Locate the cell with the specified text and output its (x, y) center coordinate. 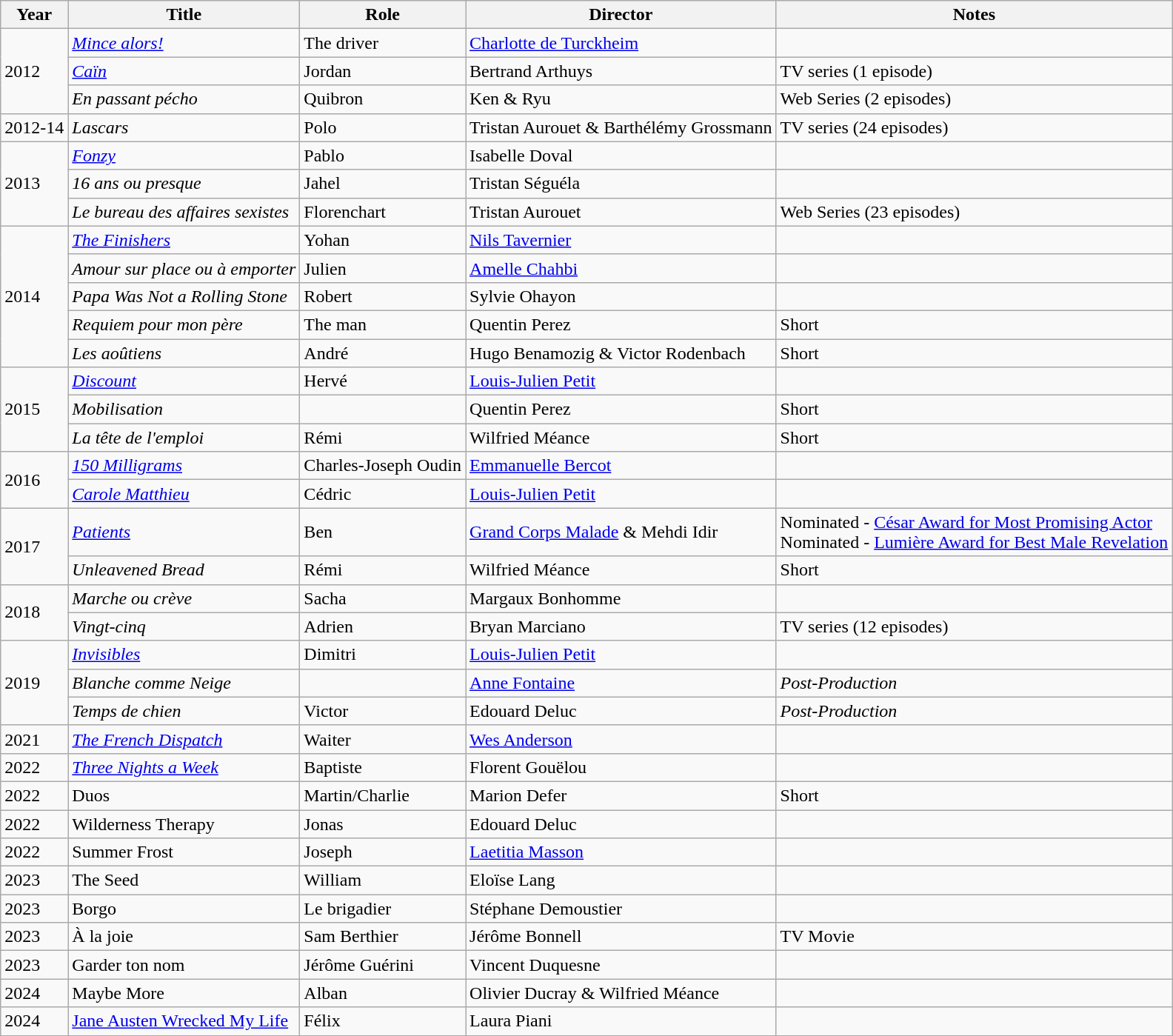
Sylvie Ohayon (621, 296)
Blanche comme Neige (184, 683)
Les aoûtiens (184, 353)
Title (184, 15)
Tristan Séguéla (621, 184)
La tête de l'emploi (184, 438)
Sam Berthier (383, 937)
Lascars (184, 127)
The French Dispatch (184, 739)
Baptiste (383, 767)
Nominated - César Award for Most Promising ActorNominated - Lumière Award for Best Male Revelation (975, 532)
Three Nights a Week (184, 767)
Florenchart (383, 212)
Temps de chien (184, 711)
Adrien (383, 626)
Hugo Benamozig & Victor Rodenbach (621, 353)
Bryan Marciano (621, 626)
Martin/Charlie (383, 795)
2019 (34, 683)
Duos (184, 795)
Ken & Ryu (621, 99)
2014 (34, 296)
Laetitia Masson (621, 852)
Nils Tavernier (621, 240)
Year (34, 15)
Jérôme Guérini (383, 965)
Victor (383, 711)
Wes Anderson (621, 739)
Wilderness Therapy (184, 824)
TV Movie (975, 937)
Florent Gouëlou (621, 767)
Le brigadier (383, 909)
Requiem pour mon père (184, 324)
Maybe More (184, 993)
2016 (34, 480)
Félix (383, 1021)
Caïn (184, 71)
Director (621, 15)
TV series (1 episode) (975, 71)
Jahel (383, 184)
Jordan (383, 71)
Julien (383, 268)
Joseph (383, 852)
Tristan Aurouet (621, 212)
Margaux Bonhomme (621, 598)
Amour sur place ou à emporter (184, 268)
Eloïse Lang (621, 880)
Hervé (383, 381)
Marche ou crève (184, 598)
Polo (383, 127)
Patients (184, 532)
The Finishers (184, 240)
Mobilisation (184, 410)
Yohan (383, 240)
The man (383, 324)
Carole Matthieu (184, 494)
Emmanuelle Bercot (621, 466)
Olivier Ducray & Wilfried Méance (621, 993)
Cédric (383, 494)
Jane Austen Wrecked My Life (184, 1021)
André (383, 353)
Tristan Aurouet & Barthélémy Grossmann (621, 127)
Vincent Duquesne (621, 965)
2015 (34, 410)
Mince alors! (184, 43)
Bertrand Arthuys (621, 71)
Amelle Chahbi (621, 268)
Garder ton nom (184, 965)
Le bureau des affaires sexistes (184, 212)
Charlotte de Turckheim (621, 43)
16 ans ou presque (184, 184)
Laura Piani (621, 1021)
Summer Frost (184, 852)
TV series (24 episodes) (975, 127)
Notes (975, 15)
En passant pécho (184, 99)
Waiter (383, 739)
2012 (34, 71)
150 Milligrams (184, 466)
Web Series (2 episodes) (975, 99)
Invisibles (184, 655)
Web Series (23 episodes) (975, 212)
2012-14 (34, 127)
Fonzy (184, 156)
2013 (34, 184)
Marion Defer (621, 795)
Dimitri (383, 655)
William (383, 880)
Pablo (383, 156)
Jonas (383, 824)
2017 (34, 547)
Ben (383, 532)
2021 (34, 739)
Grand Corps Malade & Mehdi Idir (621, 532)
Robert (383, 296)
Alban (383, 993)
Discount (184, 381)
The Seed (184, 880)
Quibron (383, 99)
Role (383, 15)
The driver (383, 43)
À la joie (184, 937)
2018 (34, 612)
Charles-Joseph Oudin (383, 466)
Vingt-cinq (184, 626)
Stéphane Demoustier (621, 909)
Borgo (184, 909)
Sacha (383, 598)
Papa Was Not a Rolling Stone (184, 296)
Anne Fontaine (621, 683)
Isabelle Doval (621, 156)
Jérôme Bonnell (621, 937)
TV series (12 episodes) (975, 626)
Unleavened Bread (184, 570)
